Output the [X, Y] coordinate of the center of the cell containing the given text.  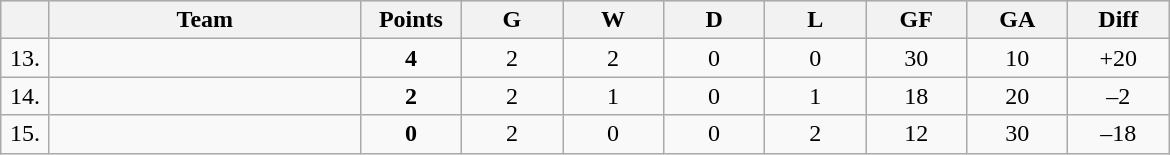
14. [26, 96]
Diff [1118, 20]
13. [26, 58]
10 [1018, 58]
–18 [1118, 134]
GA [1018, 20]
G [512, 20]
15. [26, 134]
12 [916, 134]
W [612, 20]
18 [916, 96]
4 [410, 58]
L [816, 20]
D [714, 20]
Team [204, 20]
GF [916, 20]
+20 [1118, 58]
–2 [1118, 96]
20 [1018, 96]
Points [410, 20]
